Scan for the cell matching the given text and deliver its (x, y) coordinate at center. 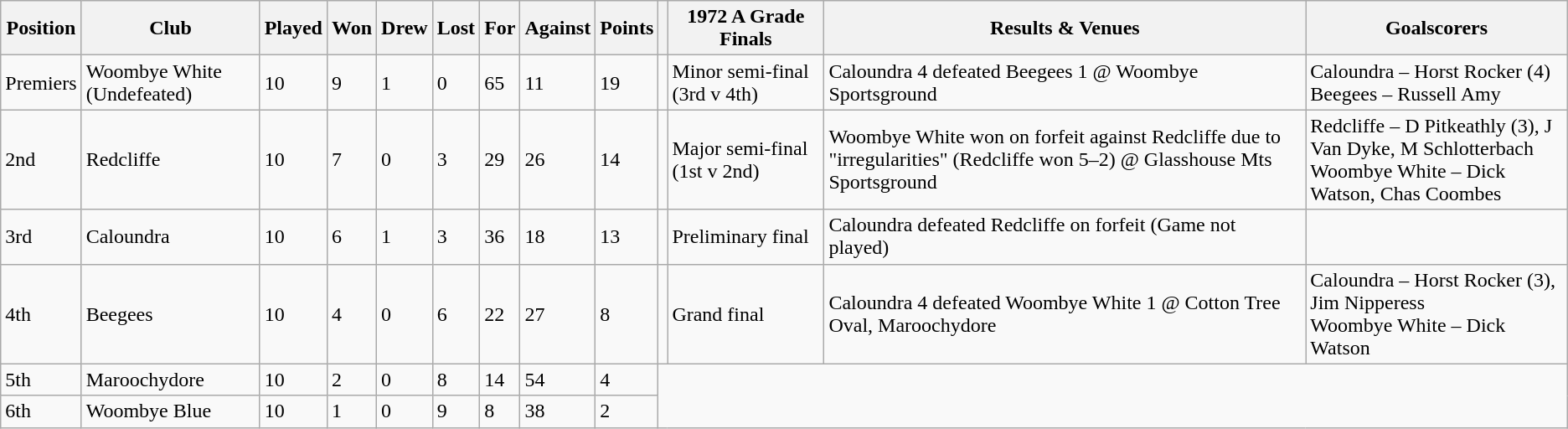
Woombye Blue (171, 411)
3rd (41, 236)
Minor semi-final (3rd v 4th) (745, 82)
Played (293, 28)
2nd (41, 159)
Premiers (41, 82)
54 (558, 380)
Points (627, 28)
Beegees (171, 313)
Caloundra 4 defeated Beegees 1 @ Woombye Sportsground (1065, 82)
5th (41, 380)
65 (500, 82)
Maroochydore (171, 380)
22 (500, 313)
Caloundra 4 defeated Woombye White 1 @ Cotton Tree Oval, Maroochydore (1065, 313)
1972 A Grade Finals (745, 28)
19 (627, 82)
Drew (405, 28)
Woombye White won on forfeit against Redcliffe due to "irregularities" (Redcliffe won 5–2) @ Glasshouse Mts Sportsground (1065, 159)
11 (558, 82)
Goalscorers (1436, 28)
Caloundra – Horst Rocker (3), Jim NipperessWoombye White – Dick Watson (1436, 313)
18 (558, 236)
Redcliffe – D Pitkeathly (3), J Van Dyke, M SchlotterbachWoombye White – Dick Watson, Chas Coombes (1436, 159)
For (500, 28)
38 (558, 411)
Against (558, 28)
Major semi-final (1st v 2nd) (745, 159)
29 (500, 159)
4th (41, 313)
Caloundra defeated Redcliffe on forfeit (Game not played) (1065, 236)
Preliminary final (745, 236)
27 (558, 313)
26 (558, 159)
Won (352, 28)
6th (41, 411)
Caloundra – Horst Rocker (4)Beegees – Russell Amy (1436, 82)
36 (500, 236)
Lost (456, 28)
Caloundra (171, 236)
13 (627, 236)
Club (171, 28)
Grand final (745, 313)
Woombye White (Undefeated) (171, 82)
Results & Venues (1065, 28)
Position (41, 28)
Redcliffe (171, 159)
7 (352, 159)
